Locate the cell with the specified text and output its (x, y) center coordinate. 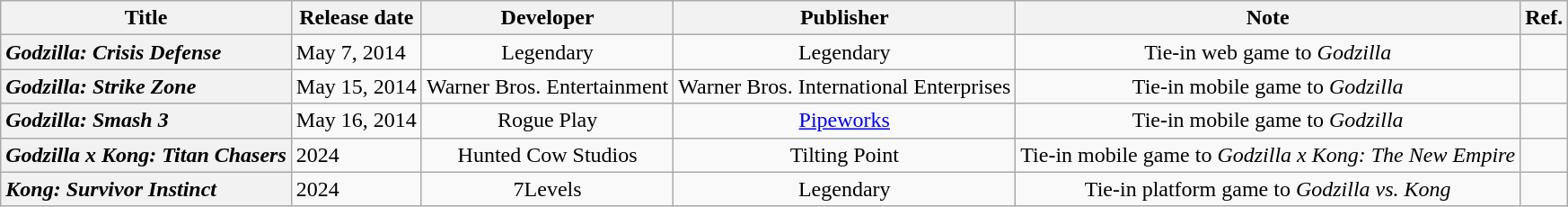
Warner Bros. Entertainment (547, 86)
Publisher (844, 18)
Kong: Survivor Instinct (146, 189)
Warner Bros. International Enterprises (844, 86)
Tie-in mobile game to Godzilla x Kong: The New Empire (1268, 155)
Tie-in web game to Godzilla (1268, 52)
Godzilla: Crisis Defense (146, 52)
7Levels (547, 189)
Note (1268, 18)
Tie-in platform game to Godzilla vs. Kong (1268, 189)
May 7, 2014 (356, 52)
Godzilla: Smash 3 (146, 121)
Tilting Point (844, 155)
May 15, 2014 (356, 86)
Rogue Play (547, 121)
Title (146, 18)
Developer (547, 18)
Pipeworks (844, 121)
Release date (356, 18)
Godzilla x Kong: Titan Chasers (146, 155)
Godzilla: Strike Zone (146, 86)
May 16, 2014 (356, 121)
Hunted Cow Studios (547, 155)
Ref. (1545, 18)
